Determine the [x, y] coordinate at the center of the cell enclosing the given text.  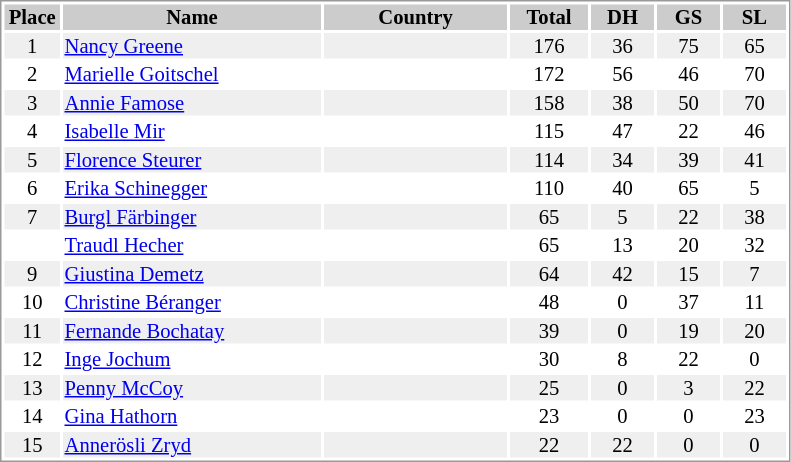
172 [549, 75]
6 [32, 189]
Marielle Goitschel [192, 75]
14 [32, 417]
Gina Hathorn [192, 417]
Penny McCoy [192, 388]
Place [32, 17]
Total [549, 17]
10 [32, 303]
Christine Béranger [192, 303]
37 [688, 303]
176 [549, 46]
Isabelle Mir [192, 131]
12 [32, 359]
115 [549, 131]
1 [32, 46]
40 [622, 189]
Burgl Färbinger [192, 217]
158 [549, 103]
25 [549, 388]
75 [688, 46]
Giustina Demetz [192, 274]
2 [32, 75]
30 [549, 359]
50 [688, 103]
Florence Steurer [192, 160]
Annerösli Zryd [192, 445]
34 [622, 160]
Annie Famose [192, 103]
Country [416, 17]
48 [549, 303]
Name [192, 17]
4 [32, 131]
Erika Schinegger [192, 189]
Traudl Hecher [192, 245]
Fernande Bochatay [192, 331]
110 [549, 189]
GS [688, 17]
Inge Jochum [192, 359]
36 [622, 46]
DH [622, 17]
32 [754, 245]
41 [754, 160]
114 [549, 160]
8 [622, 359]
SL [754, 17]
19 [688, 331]
64 [549, 274]
42 [622, 274]
Nancy Greene [192, 46]
47 [622, 131]
56 [622, 75]
9 [32, 274]
